Find where the given text appears and provide that cell's center as (X, Y) coordinate. 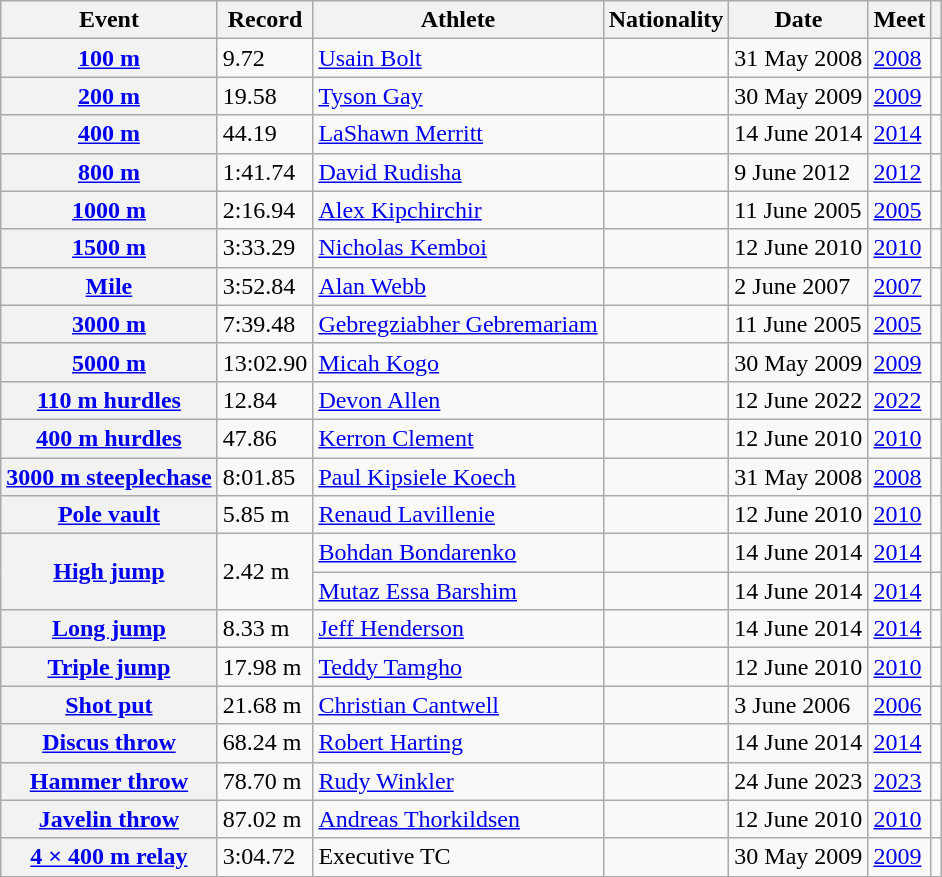
4 × 400 m relay (109, 857)
2012 (900, 172)
Meet (900, 20)
3:33.29 (265, 248)
Alan Webb (458, 286)
3000 m steeplechase (109, 477)
7:39.48 (265, 324)
Rudy Winkler (458, 781)
Usain Bolt (458, 58)
Nationality (666, 20)
Alex Kipchirchir (458, 210)
2.42 m (265, 572)
Andreas Thorkildsen (458, 819)
Event (109, 20)
87.02 m (265, 819)
Pole vault (109, 515)
68.24 m (265, 743)
5000 m (109, 362)
Kerron Clement (458, 438)
Javelin throw (109, 819)
78.70 m (265, 781)
110 m hurdles (109, 400)
1000 m (109, 210)
44.19 (265, 134)
2:16.94 (265, 210)
Record (265, 20)
Jeff Henderson (458, 629)
400 m (109, 134)
12.84 (265, 400)
2 June 2007 (798, 286)
Long jump (109, 629)
5.85 m (265, 515)
David Rudisha (458, 172)
17.98 m (265, 667)
1:41.74 (265, 172)
2022 (900, 400)
2023 (900, 781)
Robert Harting (458, 743)
100 m (109, 58)
3:52.84 (265, 286)
8.33 m (265, 629)
Gebregziabher Gebremariam (458, 324)
Renaud Lavillenie (458, 515)
Paul Kipsiele Koech (458, 477)
800 m (109, 172)
2007 (900, 286)
Date (798, 20)
Athlete (458, 20)
Discus throw (109, 743)
3:04.72 (265, 857)
Tyson Gay (458, 96)
Devon Allen (458, 400)
Shot put (109, 705)
21.68 m (265, 705)
3000 m (109, 324)
Hammer throw (109, 781)
Executive TC (458, 857)
1500 m (109, 248)
200 m (109, 96)
Nicholas Kemboi (458, 248)
19.58 (265, 96)
Teddy Tamgho (458, 667)
Mutaz Essa Barshim (458, 591)
2006 (900, 705)
High jump (109, 572)
24 June 2023 (798, 781)
400 m hurdles (109, 438)
Bohdan Bondarenko (458, 553)
8:01.85 (265, 477)
12 June 2022 (798, 400)
13:02.90 (265, 362)
9 June 2012 (798, 172)
47.86 (265, 438)
Micah Kogo (458, 362)
9.72 (265, 58)
Mile (109, 286)
Christian Cantwell (458, 705)
Triple jump (109, 667)
LaShawn Merritt (458, 134)
3 June 2006 (798, 705)
